Return (x, y) of the center of cell containing provided text 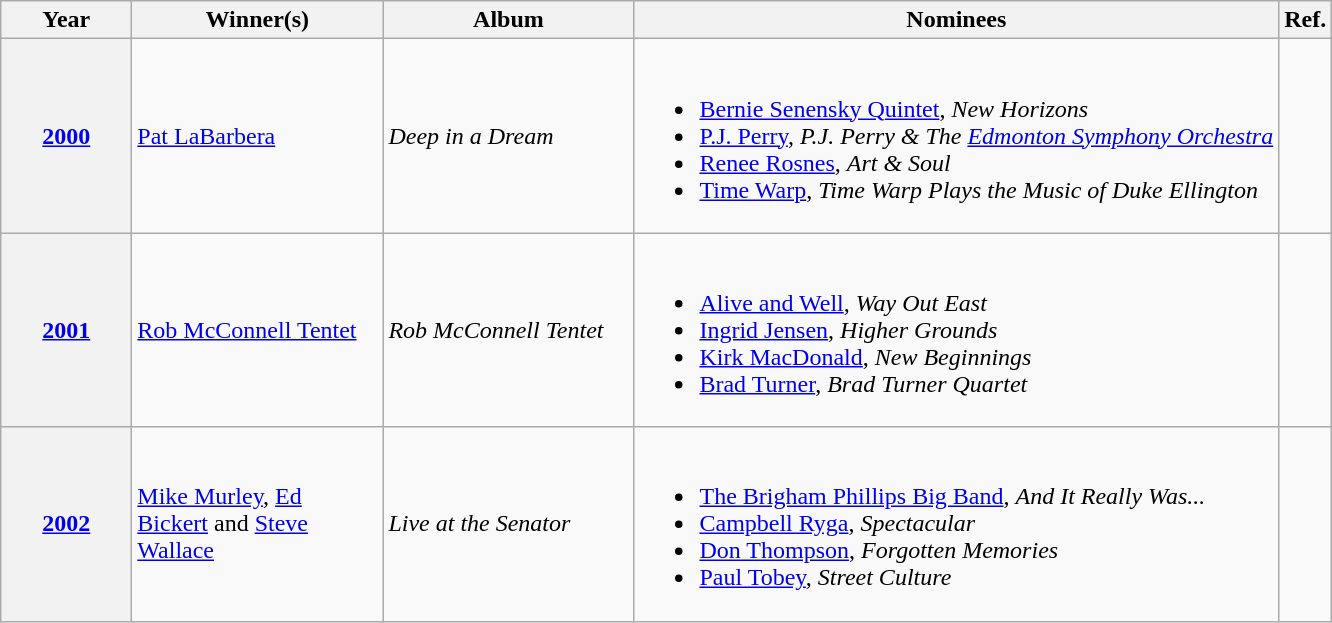
Live at the Senator (508, 524)
Pat LaBarbera (258, 136)
Ref. (1306, 20)
2002 (66, 524)
Deep in a Dream (508, 136)
Nominees (956, 20)
The Brigham Phillips Big Band, And It Really Was...Campbell Ryga, SpectacularDon Thompson, Forgotten MemoriesPaul Tobey, Street Culture (956, 524)
Year (66, 20)
2000 (66, 136)
Mike Murley, Ed Bickert and Steve Wallace (258, 524)
Alive and Well, Way Out EastIngrid Jensen, Higher GroundsKirk MacDonald, New BeginningsBrad Turner, Brad Turner Quartet (956, 330)
Album (508, 20)
Winner(s) (258, 20)
2001 (66, 330)
